Return (x, y) of the center of cell containing provided text 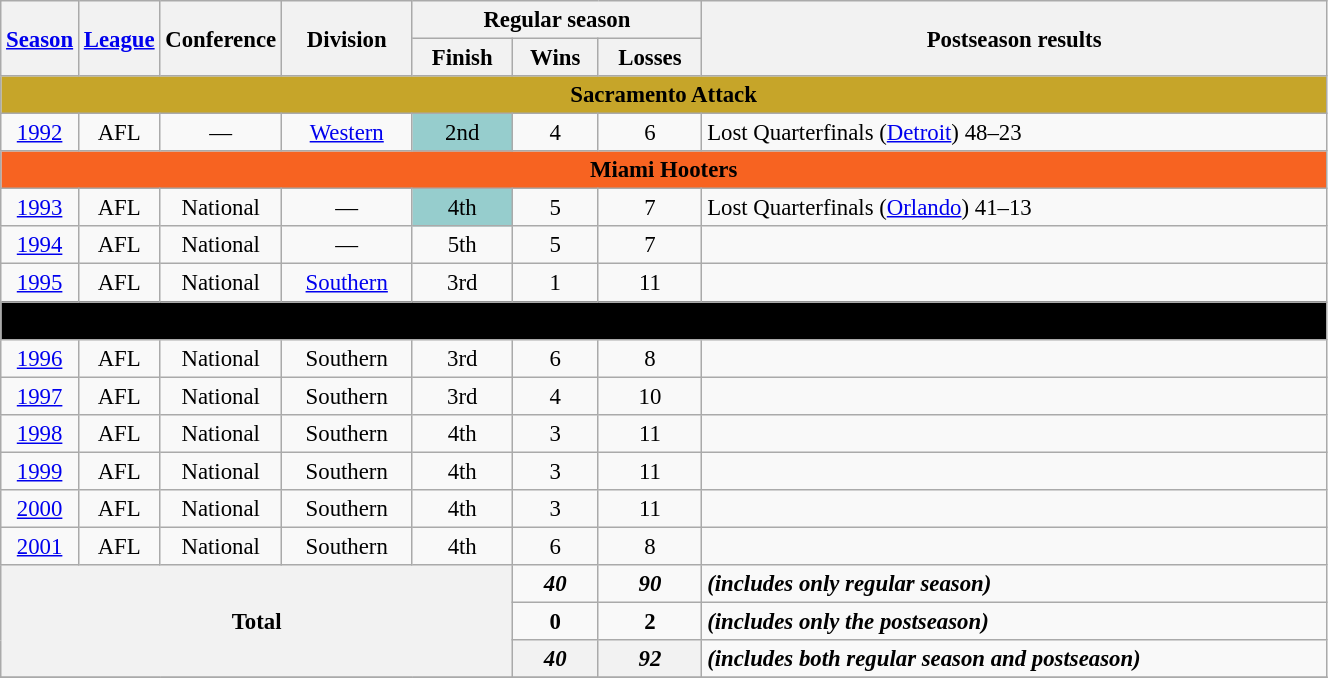
Sacramento Attack (664, 95)
1992 (40, 133)
2 (650, 621)
Florida Bobcats (664, 321)
92 (650, 659)
1994 (40, 245)
1999 (40, 471)
Western (346, 133)
Lost Quarterfinals (Orlando) 41–13 (1014, 208)
Lost Quarterfinals (Detroit) 48–23 (1014, 133)
Postseason results (1014, 38)
1996 (40, 358)
5th (462, 245)
2001 (40, 546)
League (118, 38)
10 (650, 396)
1998 (40, 433)
2000 (40, 509)
(includes only the postseason) (1014, 621)
(includes only regular season) (1014, 584)
Losses (650, 58)
1995 (40, 283)
0 (555, 621)
Regular season (557, 20)
Wins (555, 58)
1 (555, 283)
Finish (462, 58)
1993 (40, 208)
1997 (40, 396)
Miami Hooters (664, 170)
2nd (462, 133)
Total (257, 622)
(includes both regular season and postseason) (1014, 659)
Season (40, 38)
Conference (221, 38)
Division (346, 38)
90 (650, 584)
